From the cell containing the given text, extract its center point as [X, Y] coordinate. 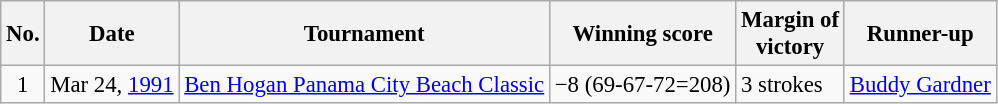
Date [112, 34]
No. [23, 34]
Tournament [364, 34]
1 [23, 85]
−8 (69-67-72=208) [642, 85]
Ben Hogan Panama City Beach Classic [364, 85]
3 strokes [790, 85]
Runner-up [920, 34]
Margin ofvictory [790, 34]
Winning score [642, 34]
Buddy Gardner [920, 85]
Mar 24, 1991 [112, 85]
